Identify which cell holds the provided text, then report its [x, y] central coordinate. 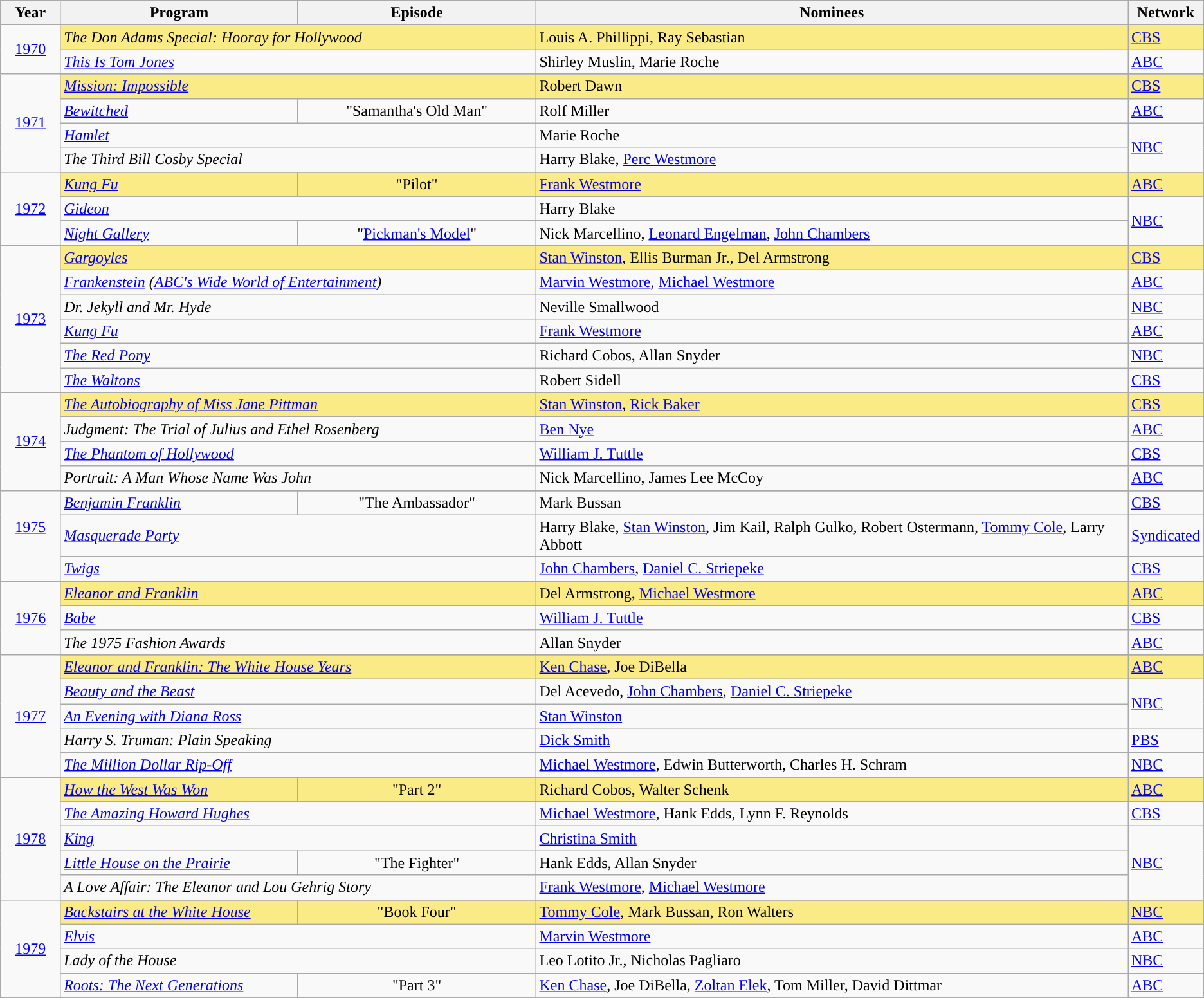
1978 [31, 838]
1970 [31, 50]
Mission: Impossible [298, 86]
The Waltons [298, 380]
Marie Roche [832, 135]
Tommy Cole, Mark Bussan, Ron Walters [832, 912]
Stan Winston, Rick Baker [832, 405]
Frank Westmore, Michael Westmore [832, 887]
"Book Four" [417, 912]
Nick Marcellino, James Lee McCoy [832, 478]
Eleanor and Franklin: The White House Years [298, 667]
Harry Blake [832, 208]
"The Fighter" [417, 863]
Del Armstrong, Michael Westmore [832, 593]
The Phantom of Hollywood [298, 454]
Richard Cobos, Allan Snyder [832, 356]
1975 [31, 535]
"The Ambassador" [417, 503]
Nick Marcellino, Leonard Engelman, John Chambers [832, 233]
Robert Sidell [832, 380]
Ben Nye [832, 429]
Robert Dawn [832, 86]
Backstairs at the White House [179, 912]
PBS [1166, 741]
The Autobiography of Miss Jane Pittman [298, 405]
Beauty and the Beast [298, 691]
Gideon [298, 208]
Frankenstein (ABC's Wide World of Entertainment) [298, 282]
1974 [31, 441]
"Part 2" [417, 790]
This Is Tom Jones [298, 62]
Hamlet [298, 135]
Stan Winston [832, 716]
Leo Lotito Jr., Nicholas Pagliaro [832, 961]
Network [1166, 13]
King [298, 838]
Shirley Muslin, Marie Roche [832, 62]
Twigs [298, 569]
Masquerade Party [298, 535]
Allan Snyder [832, 642]
John Chambers, Daniel C. Striepeke [832, 569]
"Pilot" [417, 184]
Harry Blake, Stan Winston, Jim Kail, Ralph Gulko, Robert Ostermann, Tommy Cole, Larry Abbott [832, 535]
Little House on the Prairie [179, 863]
The 1975 Fashion Awards [298, 642]
Eleanor and Franklin [298, 593]
The Red Pony [298, 356]
The Don Adams Special: Hooray for Hollywood [298, 37]
Syndicated [1166, 535]
Louis A. Phillippi, Ray Sebastian [832, 37]
Roots: The Next Generations [179, 985]
Program [179, 13]
Ken Chase, Joe DiBella [832, 667]
Babe [298, 618]
The Amazing Howard Hughes [298, 814]
The Million Dollar Rip-Off [298, 765]
"Samantha's Old Man" [417, 111]
"Pickman's Model" [417, 233]
Benjamin Franklin [179, 503]
Christina Smith [832, 838]
1977 [31, 716]
Portrait: A Man Whose Name Was John [298, 478]
Dick Smith [832, 741]
Harry S. Truman: Plain Speaking [298, 741]
Ken Chase, Joe DiBella, Zoltan Elek, Tom Miller, David Dittmar [832, 985]
Hank Edds, Allan Snyder [832, 863]
"Part 3" [417, 985]
Richard Cobos, Walter Schenk [832, 790]
1979 [31, 948]
Episode [417, 13]
Neville Smallwood [832, 307]
1971 [31, 123]
Mark Bussan [832, 503]
Harry Blake, Perc Westmore [832, 160]
The Third Bill Cosby Special [298, 160]
Lady of the House [298, 961]
Marvin Westmore [832, 936]
How the West Was Won [179, 790]
1976 [31, 618]
Year [31, 13]
An Evening with Diana Ross [298, 716]
1973 [31, 319]
Michael Westmore, Edwin Butterworth, Charles H. Schram [832, 765]
Night Gallery [179, 233]
Del Acevedo, John Chambers, Daniel C. Striepeke [832, 691]
1972 [31, 208]
Gargoyles [298, 257]
Rolf Miller [832, 111]
Elvis [298, 936]
Bewitched [179, 111]
Michael Westmore, Hank Edds, Lynn F. Reynolds [832, 814]
Judgment: The Trial of Julius and Ethel Rosenberg [298, 429]
A Love Affair: The Eleanor and Lou Gehrig Story [298, 887]
Nominees [832, 13]
Dr. Jekyll and Mr. Hyde [298, 307]
Marvin Westmore, Michael Westmore [832, 282]
Stan Winston, Ellis Burman Jr., Del Armstrong [832, 257]
